For the text-containing cell, return its midpoint in [X, Y] coordinate format. 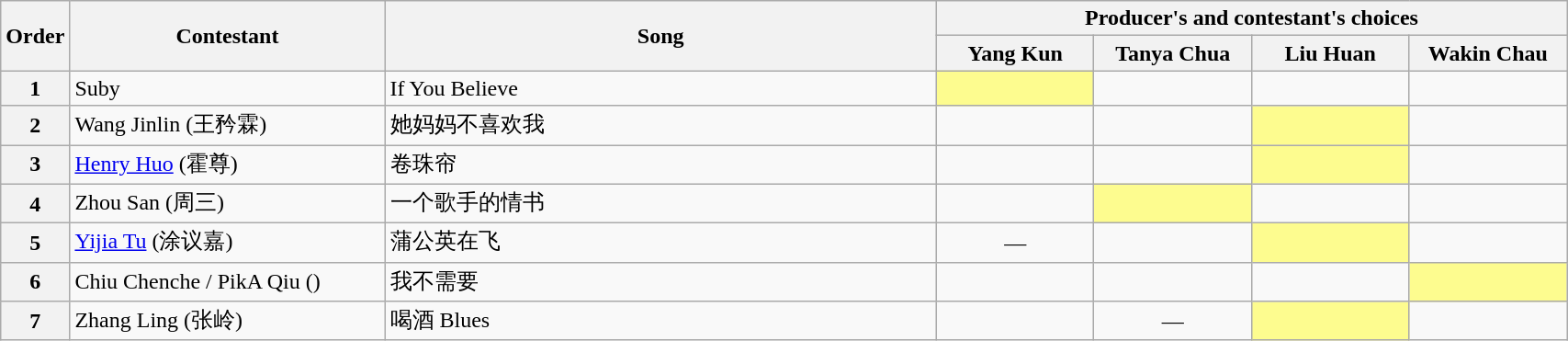
If You Believe [660, 88]
Suby [228, 88]
Liu Huan [1330, 53]
Yang Kun [1015, 53]
2 [35, 125]
Song [660, 36]
一个歌手的情书 [660, 204]
蒲公英在飞 [660, 243]
Wang Jinlin (王矜霖) [228, 125]
3 [35, 165]
Tanya Chua [1173, 53]
5 [35, 243]
她妈妈不喜欢我 [660, 125]
Zhou San (周三) [228, 204]
6 [35, 281]
Producer's and contestant's choices [1251, 18]
我不需要 [660, 281]
1 [35, 88]
Chiu Chenche / PikA Qiu () [228, 281]
Contestant [228, 36]
Order [35, 36]
Henry Huo (霍尊) [228, 165]
4 [35, 204]
Zhang Ling (张岭) [228, 322]
7 [35, 322]
Yijia Tu (涂议嘉) [228, 243]
Wakin Chau [1488, 53]
喝酒 Blues [660, 322]
卷珠帘 [660, 165]
